Provide the [X, Y] coordinate of the cell's center where the given text is located.  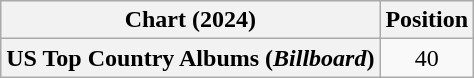
Chart (2024) [190, 20]
Position [427, 20]
40 [427, 58]
US Top Country Albums (Billboard) [190, 58]
